Capture the cell that displays the provided text and extract its (X, Y) central coordinate. 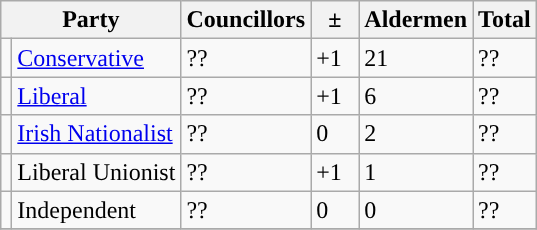
± (335, 20)
21 (416, 58)
Liberal Unionist (96, 172)
Total (505, 20)
Party (91, 20)
Councillors (246, 20)
Irish Nationalist (96, 134)
Liberal (96, 96)
2 (416, 134)
Conservative (96, 58)
6 (416, 96)
Aldermen (416, 20)
Independent (96, 210)
1 (416, 172)
